Identify which cell holds the provided text, then report its [X, Y] central coordinate. 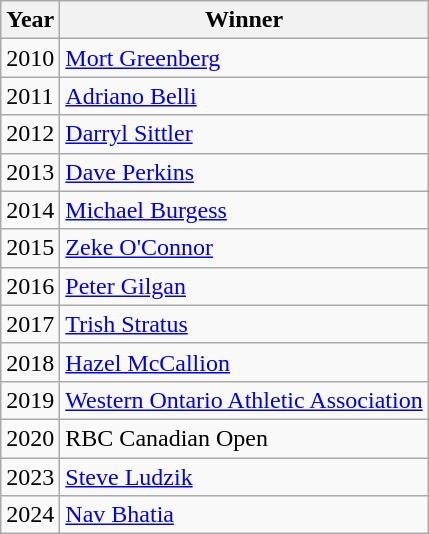
2024 [30, 515]
2013 [30, 172]
Adriano Belli [244, 96]
Zeke O'Connor [244, 248]
Darryl Sittler [244, 134]
Michael Burgess [244, 210]
2017 [30, 324]
Year [30, 20]
2014 [30, 210]
2015 [30, 248]
Western Ontario Athletic Association [244, 400]
Hazel McCallion [244, 362]
2019 [30, 400]
Mort Greenberg [244, 58]
2012 [30, 134]
RBC Canadian Open [244, 438]
Peter Gilgan [244, 286]
2016 [30, 286]
2023 [30, 477]
2011 [30, 96]
Trish Stratus [244, 324]
Dave Perkins [244, 172]
Winner [244, 20]
Steve Ludzik [244, 477]
2018 [30, 362]
2020 [30, 438]
Nav Bhatia [244, 515]
2010 [30, 58]
